Return the (X, Y) coordinate for the center point of the cell that contains the specified text.  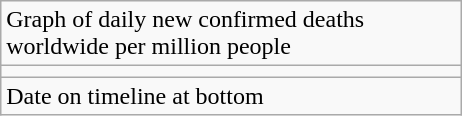
Graph of daily new confirmed deaths worldwide per million people (232, 34)
Date on timeline at bottom (232, 96)
